Provide the [x, y] coordinate of the cell's center where the given text is located.  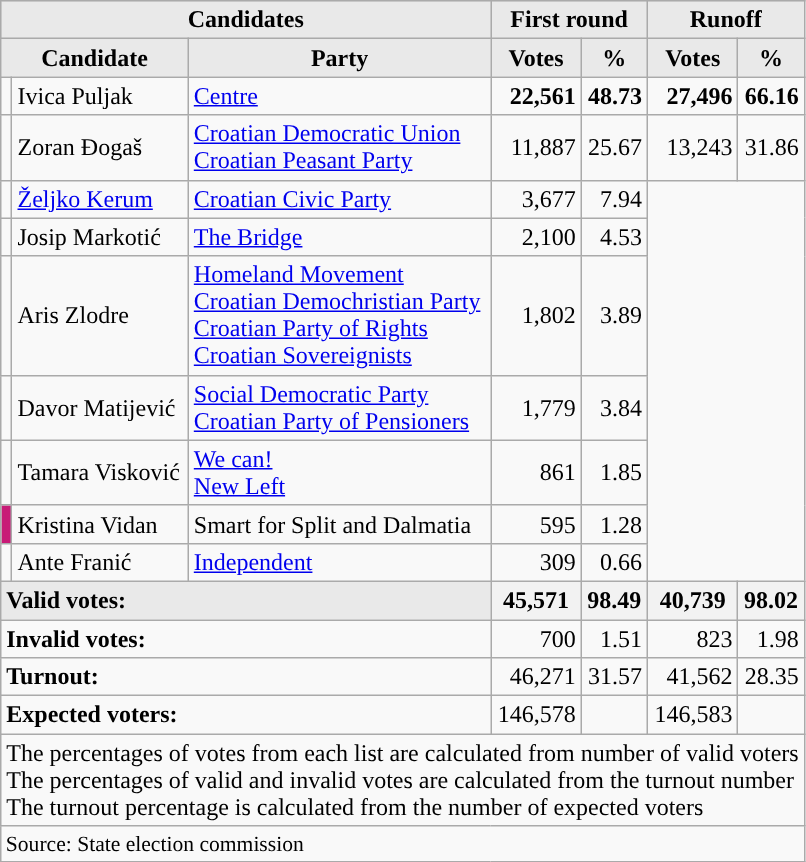
0.66 [614, 562]
861 [536, 472]
11,887 [536, 148]
31.57 [614, 677]
Valid votes: [246, 600]
45,571 [536, 600]
309 [536, 562]
Expected voters: [246, 715]
Candidates [246, 20]
Croatian Civic Party [340, 199]
Davor Matijević [100, 408]
Smart for Split and Dalmatia [340, 524]
Ante Franić [100, 562]
1.98 [771, 639]
Željko Kerum [100, 199]
3,677 [536, 199]
28.35 [771, 677]
146,578 [536, 715]
1,802 [536, 316]
7.94 [614, 199]
1.51 [614, 639]
Centre [340, 96]
Social Democratic PartyCroatian Party of Pensioners [340, 408]
2,100 [536, 237]
Zoran Đogaš [100, 148]
25.67 [614, 148]
98.49 [614, 600]
The Bridge [340, 237]
1,779 [536, 408]
Source: State election commission [402, 844]
22,561 [536, 96]
98.02 [771, 600]
Ivica Puljak [100, 96]
700 [536, 639]
Party [340, 58]
595 [536, 524]
Kristina Vidan [100, 524]
Josip Markotić [100, 237]
Candidate [95, 58]
1.85 [614, 472]
823 [692, 639]
4.53 [614, 237]
146,583 [692, 715]
66.16 [771, 96]
Homeland MovementCroatian Demochristian PartyCroatian Party of RightsCroatian Sovereignists [340, 316]
3.89 [614, 316]
3.84 [614, 408]
Turnout: [246, 677]
48.73 [614, 96]
46,271 [536, 677]
40,739 [692, 600]
Runoff [726, 20]
Croatian Democratic UnionCroatian Peasant Party [340, 148]
13,243 [692, 148]
We can!New Left [340, 472]
31.86 [771, 148]
Independent [340, 562]
Tamara Visković [100, 472]
Aris Zlodre [100, 316]
1.28 [614, 524]
27,496 [692, 96]
First round [570, 20]
Invalid votes: [246, 639]
41,562 [692, 677]
